Scan for the cell matching the given text and deliver its [x, y] coordinate at center. 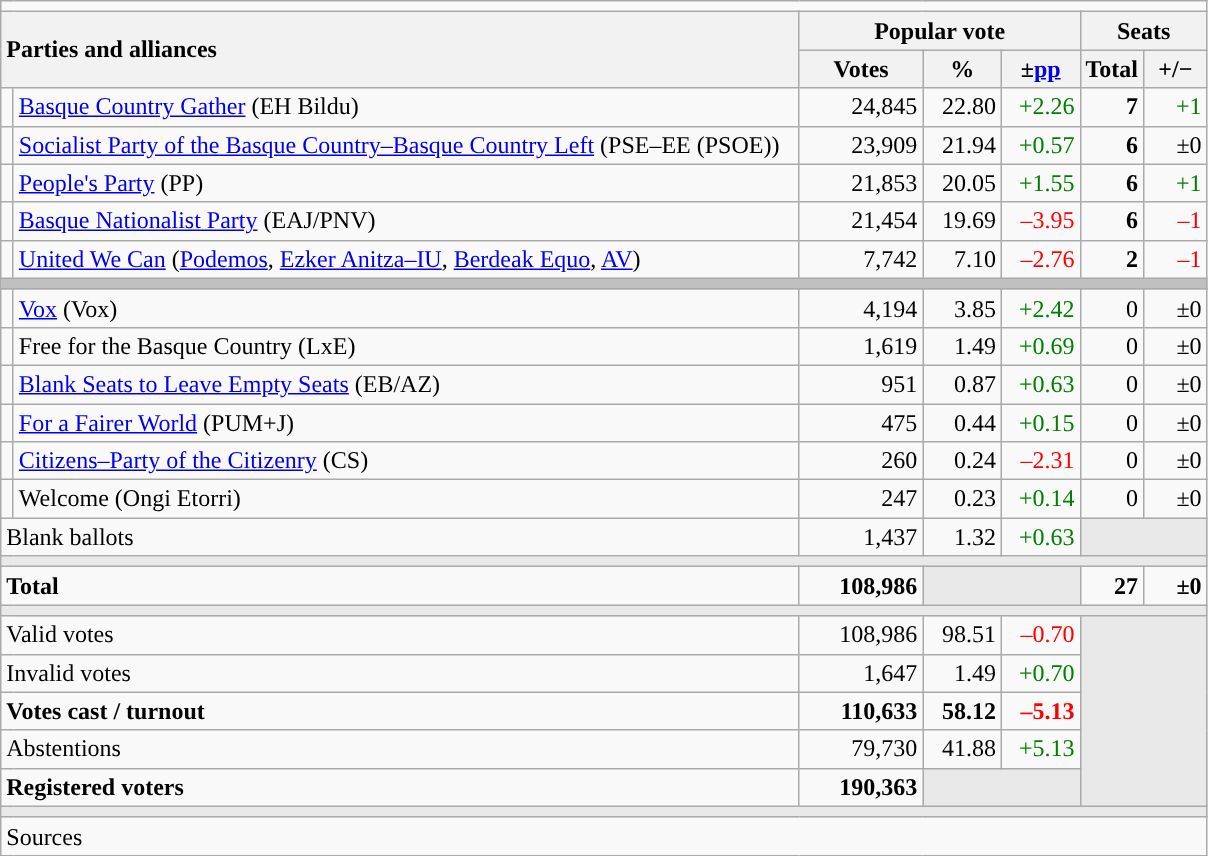
1.32 [962, 537]
Blank ballots [400, 537]
475 [861, 423]
Invalid votes [400, 673]
Votes [861, 69]
People's Party (PP) [406, 183]
1,619 [861, 346]
0.23 [962, 499]
24,845 [861, 107]
Abstentions [400, 749]
21.94 [962, 145]
20.05 [962, 183]
98.51 [962, 635]
+2.42 [1040, 308]
–2.76 [1040, 259]
Blank Seats to Leave Empty Seats (EB/AZ) [406, 384]
For a Fairer World (PUM+J) [406, 423]
Basque Nationalist Party (EAJ/PNV) [406, 221]
Seats [1144, 31]
+0.14 [1040, 499]
–5.13 [1040, 711]
79,730 [861, 749]
260 [861, 461]
1,647 [861, 673]
±pp [1040, 69]
Socialist Party of the Basque Country–Basque Country Left (PSE–EE (PSOE)) [406, 145]
Popular vote [940, 31]
–2.31 [1040, 461]
7.10 [962, 259]
Welcome (Ongi Etorri) [406, 499]
41.88 [962, 749]
22.80 [962, 107]
–0.70 [1040, 635]
United We Can (Podemos, Ezker Anitza–IU, Berdeak Equo, AV) [406, 259]
Basque Country Gather (EH Bildu) [406, 107]
Registered voters [400, 787]
21,853 [861, 183]
Vox (Vox) [406, 308]
Free for the Basque Country (LxE) [406, 346]
2 [1112, 259]
0.44 [962, 423]
110,633 [861, 711]
23,909 [861, 145]
+2.26 [1040, 107]
7 [1112, 107]
+1.55 [1040, 183]
0.87 [962, 384]
7,742 [861, 259]
Votes cast / turnout [400, 711]
Citizens–Party of the Citizenry (CS) [406, 461]
+0.69 [1040, 346]
190,363 [861, 787]
+/− [1176, 69]
Parties and alliances [400, 50]
27 [1112, 586]
3.85 [962, 308]
58.12 [962, 711]
+0.57 [1040, 145]
–3.95 [1040, 221]
0.24 [962, 461]
+0.15 [1040, 423]
+0.70 [1040, 673]
4,194 [861, 308]
19.69 [962, 221]
1,437 [861, 537]
% [962, 69]
Sources [604, 836]
247 [861, 499]
951 [861, 384]
21,454 [861, 221]
Valid votes [400, 635]
+5.13 [1040, 749]
